Capture the cell that displays the provided text and extract its [X, Y] central coordinate. 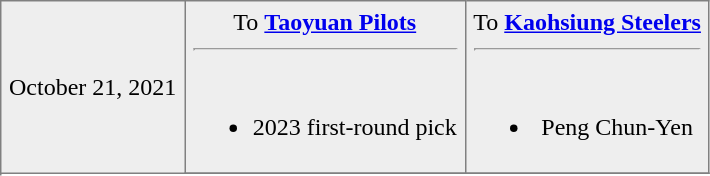
October 21, 2021 [93, 87]
To Kaohsiung SteelersPeng Chun-Yen [587, 87]
To Taoyuan Pilots2023 first-round pick [325, 87]
